Output the (X, Y) coordinate of the center of the cell containing the given text.  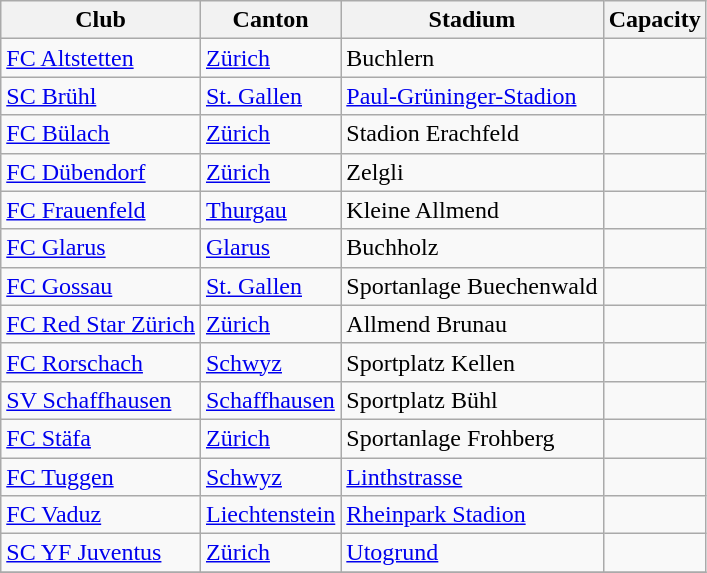
FC Gossau (101, 286)
Linthstrasse (472, 477)
Rheinpark Stadion (472, 515)
FC Stäfa (101, 438)
Club (101, 20)
Stadion Erachfeld (472, 134)
SV Schaffhausen (101, 400)
Sportplatz Bühl (472, 400)
FC Altstetten (101, 58)
Sportanlage Frohberg (472, 438)
SC Brühl (101, 96)
FC Dübendorf (101, 172)
FC Frauenfeld (101, 210)
Utogrund (472, 553)
FC Glarus (101, 248)
FC Vaduz (101, 515)
FC Red Star Zürich (101, 324)
Buchholz (472, 248)
Allmend Brunau (472, 324)
Schaffhausen (270, 400)
Sportanlage Buechenwald (472, 286)
Buchlern (472, 58)
Liechtenstein (270, 515)
Thurgau (270, 210)
FC Rorschach (101, 362)
Paul-Grüninger-Stadion (472, 96)
Zelgli (472, 172)
Capacity (654, 20)
Stadium (472, 20)
Kleine Allmend (472, 210)
FC Tuggen (101, 477)
Canton (270, 20)
Sportplatz Kellen (472, 362)
Glarus (270, 248)
SC YF Juventus (101, 553)
FC Bülach (101, 134)
